Locate the cell with the specified text and output its [X, Y] center coordinate. 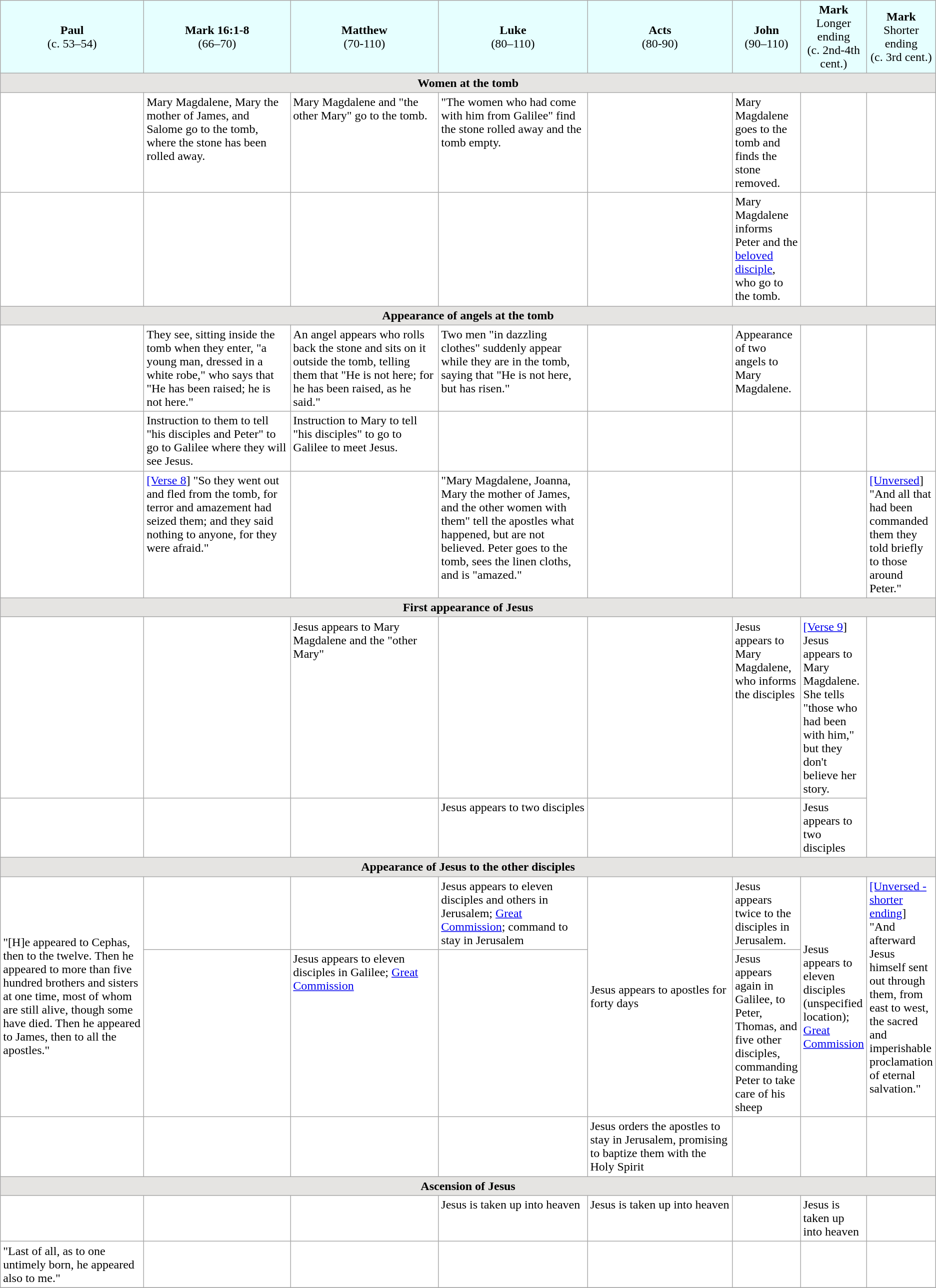
Jesus appears twice to the disciples in Jerusalem. [766, 913]
"The women who had come with him from Galilee" find the stone rolled away and the tomb empty. [513, 142]
Jesus appears to eleven disciples and others in Jerusalem; Great Commission; command to stay in Jerusalem [513, 913]
First appearance of Jesus [468, 607]
Jesus appears to Mary Magdalene, who informs the disciples [766, 707]
Instruction to them to tell "his disciples and Peter" to go to Galilee where they will see Jesus. [217, 441]
[Unversed]"And all that had been commanded them they told briefly to those around Peter." [901, 534]
Jesus appears to eleven disciples in Galilee; Great Commission [364, 1034]
"Last of all, as to one untimely born, he appeared also to me." [72, 1265]
Jesus appears to apostles for forty days [660, 997]
Matthew(70-110) [364, 37]
Ascension of Jesus [468, 1186]
[Verse 9] Jesus appears to Mary Magdalene. She tells "those who had been with him," but they don't believe her story. [833, 707]
Jesus appears again in Galilee, to Peter, Thomas, and five other disciples, commanding Peter to take care of his sheep [766, 1034]
MarkShorter ending(c. 3rd cent.) [901, 37]
Mary Magdalene informs Peter and the beloved disciple, who go to the tomb. [766, 249]
Mary Magdalene, Mary the mother of James, and Salome go to the tomb, where the stone has been rolled away. [217, 142]
Mary Magdalene and "the other Mary" go to the tomb. [364, 142]
Women at the tomb [468, 83]
Mark 16:1-8(66–70) [217, 37]
MarkLonger ending(c. 2nd-4th cent.) [833, 37]
They see, sitting inside the tomb when they enter, "a young man, dressed in a white robe," who says that "He has been raised; he is not here." [217, 368]
Luke(80–110) [513, 37]
Jesus orders the apostles to stay in Jerusalem, promising to baptize them with the Holy Spirit [660, 1147]
Appearance of Jesus to the other disciples [468, 867]
John(90–110) [766, 37]
Acts(80-90) [660, 37]
Jesus appears to Mary Magdalene and the "other Mary" [364, 707]
Instruction to Mary to tell "his disciples" to go to Galilee to meet Jesus. [364, 441]
[Verse 8] "So they went out and fled from the tomb, for terror and amazement had seized them; and they said nothing to anyone, for they were afraid." [217, 534]
Two men "in dazzling clothes" suddenly appear while they are in the tomb, saying that "He is not here, but has risen." [513, 368]
Appearance of angels at the tomb [468, 315]
Jesus appears to eleven disciples (unspecified location); Great Commission [833, 997]
Paul(c. 53–54) [72, 37]
Mary Magdalene goes to the tomb and finds the stone removed. [766, 142]
Appearance of two angels to Mary Magdalene. [766, 368]
An angel appears who rolls back the stone and sits on it outside the tomb, telling them that "He is not here; for he has been raised, as he said." [364, 368]
